Pinpoint the cell where the given text exists, returning its [x, y] midpoint coordinate. 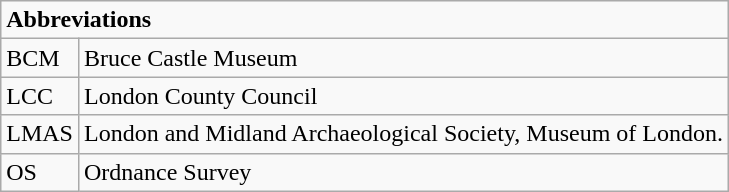
OS [40, 172]
LMAS [40, 134]
Ordnance Survey [403, 172]
Abbreviations [365, 20]
London County Council [403, 96]
Bruce Castle Museum [403, 58]
BCM [40, 58]
London and Midland Archaeological Society, Museum of London. [403, 134]
LCC [40, 96]
